Scan for the cell matching the given text and deliver its [x, y] coordinate at center. 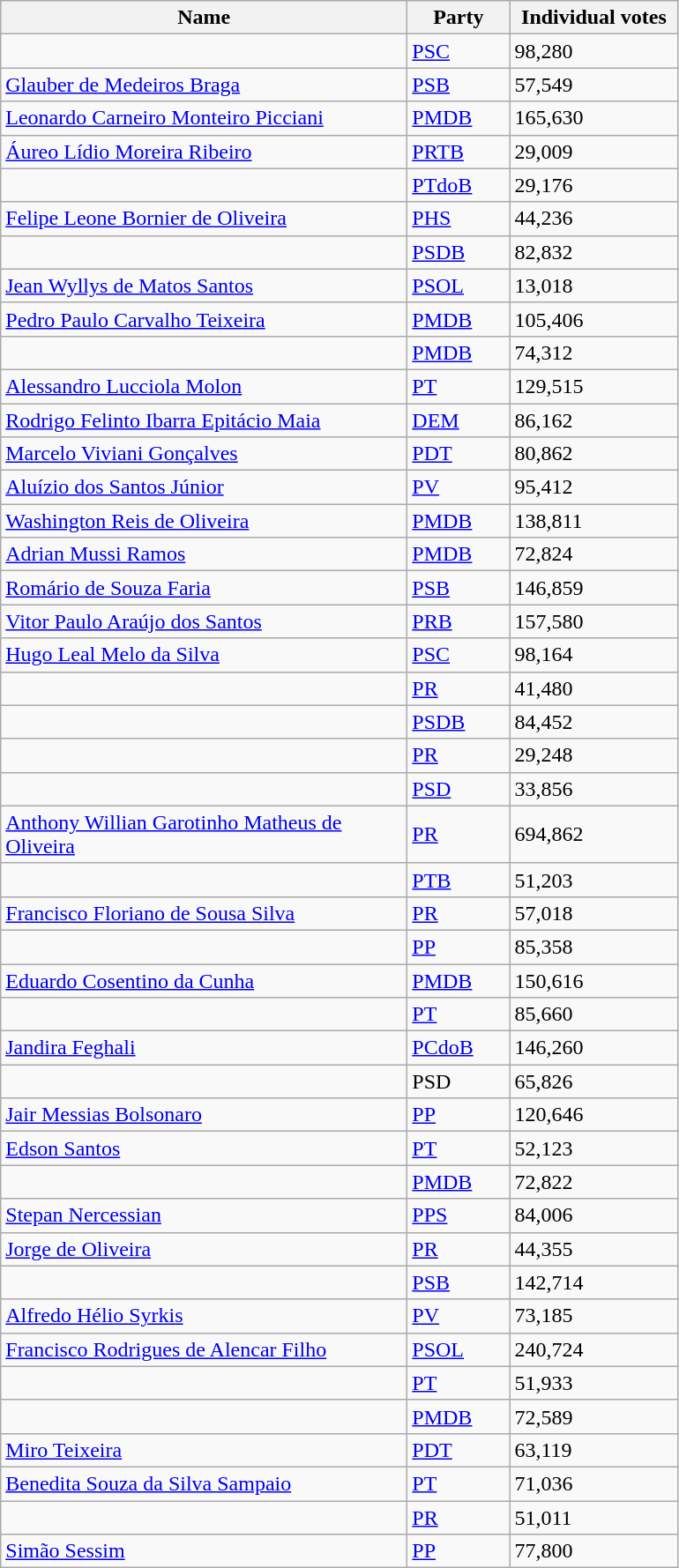
Jean Wyllys de Matos Santos [205, 286]
Name [205, 18]
85,358 [594, 947]
29,176 [594, 185]
Alessandro Lucciola Molon [205, 386]
694,862 [594, 834]
Francisco Floriano de Sousa Silva [205, 913]
29,248 [594, 755]
Adrian Mussi Ramos [205, 554]
57,549 [594, 85]
Jair Messias Bolsonaro [205, 1115]
Rodrigo Felinto Ibarra Epitácio Maia [205, 420]
41,480 [594, 688]
PTdoB [459, 185]
Romário de Souza Faria [205, 588]
Anthony Willian Garotinho Matheus de Oliveira [205, 834]
PPS [459, 1215]
Miro Teixeira [205, 1450]
Jorge de Oliveira [205, 1249]
138,811 [594, 521]
Áureo Lídio Moreira Ribeiro [205, 152]
Individual votes [594, 18]
33,856 [594, 789]
77,800 [594, 1551]
71,036 [594, 1483]
Benedita Souza da Silva Sampaio [205, 1483]
146,260 [594, 1048]
57,018 [594, 913]
80,862 [594, 454]
82,832 [594, 252]
98,164 [594, 655]
PRTB [459, 152]
Hugo Leal Melo da Silva [205, 655]
51,203 [594, 880]
Stepan Nercessian [205, 1215]
84,452 [594, 722]
95,412 [594, 487]
Edson Santos [205, 1148]
98,280 [594, 51]
44,236 [594, 219]
74,312 [594, 353]
86,162 [594, 420]
Leonardo Carneiro Monteiro Picciani [205, 118]
Eduardo Cosentino da Cunha [205, 981]
PCdoB [459, 1048]
51,011 [594, 1517]
13,018 [594, 286]
157,580 [594, 621]
105,406 [594, 319]
63,119 [594, 1450]
65,826 [594, 1081]
Pedro Paulo Carvalho Teixeira [205, 319]
Felipe Leone Bornier de Oliveira [205, 219]
Washington Reis de Oliveira [205, 521]
Jandira Feghali [205, 1048]
Glauber de Medeiros Braga [205, 85]
150,616 [594, 981]
165,630 [594, 118]
72,822 [594, 1182]
Party [459, 18]
146,859 [594, 588]
Marcelo Viviani Gonçalves [205, 454]
85,660 [594, 1014]
Alfredo Hélio Syrkis [205, 1316]
73,185 [594, 1316]
PTB [459, 880]
72,589 [594, 1416]
DEM [459, 420]
72,824 [594, 554]
Vitor Paulo Araújo dos Santos [205, 621]
PHS [459, 219]
142,714 [594, 1282]
PRB [459, 621]
51,933 [594, 1383]
52,123 [594, 1148]
44,355 [594, 1249]
84,006 [594, 1215]
Francisco Rodrigues de Alencar Filho [205, 1349]
240,724 [594, 1349]
120,646 [594, 1115]
Simão Sessim [205, 1551]
129,515 [594, 386]
29,009 [594, 152]
Aluízio dos Santos Júnior [205, 487]
